Pinpoint the cell where the given text exists, returning its [x, y] midpoint coordinate. 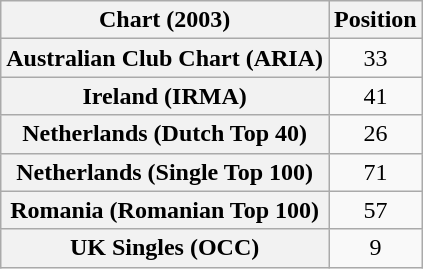
57 [375, 210]
Chart (2003) [165, 20]
26 [375, 134]
71 [375, 172]
Romania (Romanian Top 100) [165, 210]
Netherlands (Single Top 100) [165, 172]
Ireland (IRMA) [165, 96]
Netherlands (Dutch Top 40) [165, 134]
9 [375, 248]
Position [375, 20]
UK Singles (OCC) [165, 248]
Australian Club Chart (ARIA) [165, 58]
33 [375, 58]
41 [375, 96]
